Pinpoint the cell where the given text exists, returning its (X, Y) midpoint coordinate. 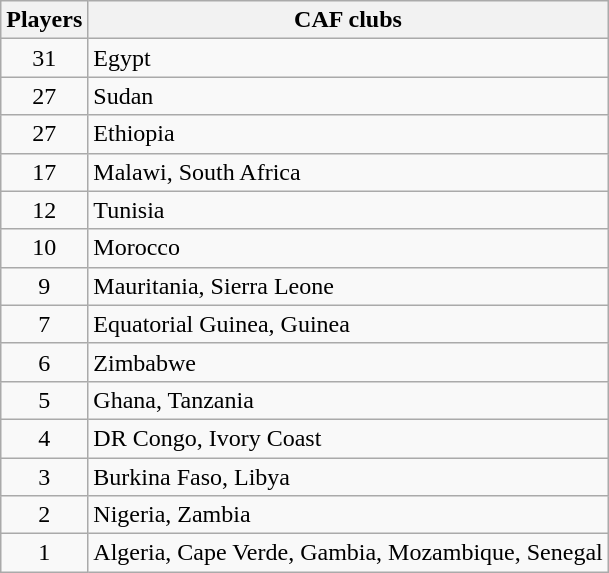
6 (44, 362)
DR Congo, Ivory Coast (348, 438)
Egypt (348, 58)
Equatorial Guinea, Guinea (348, 324)
Mauritania, Sierra Leone (348, 286)
31 (44, 58)
Tunisia (348, 210)
Sudan (348, 96)
4 (44, 438)
Malawi, South Africa (348, 172)
12 (44, 210)
Burkina Faso, Libya (348, 477)
1 (44, 553)
9 (44, 286)
17 (44, 172)
Ethiopia (348, 134)
5 (44, 400)
CAF clubs (348, 20)
Algeria, Cape Verde, Gambia, Mozambique, Senegal (348, 553)
Zimbabwe (348, 362)
Nigeria, Zambia (348, 515)
10 (44, 248)
Players (44, 20)
Morocco (348, 248)
2 (44, 515)
7 (44, 324)
Ghana, Tanzania (348, 400)
3 (44, 477)
